Return the [X, Y] coordinate for the center point of the cell that contains the specified text.  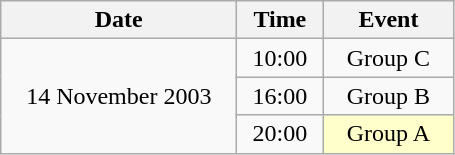
Time [280, 20]
Date [119, 20]
Group B [388, 96]
20:00 [280, 134]
Group C [388, 58]
Group A [388, 134]
16:00 [280, 96]
14 November 2003 [119, 96]
Event [388, 20]
10:00 [280, 58]
